Capture the cell that displays the provided text and extract its (X, Y) central coordinate. 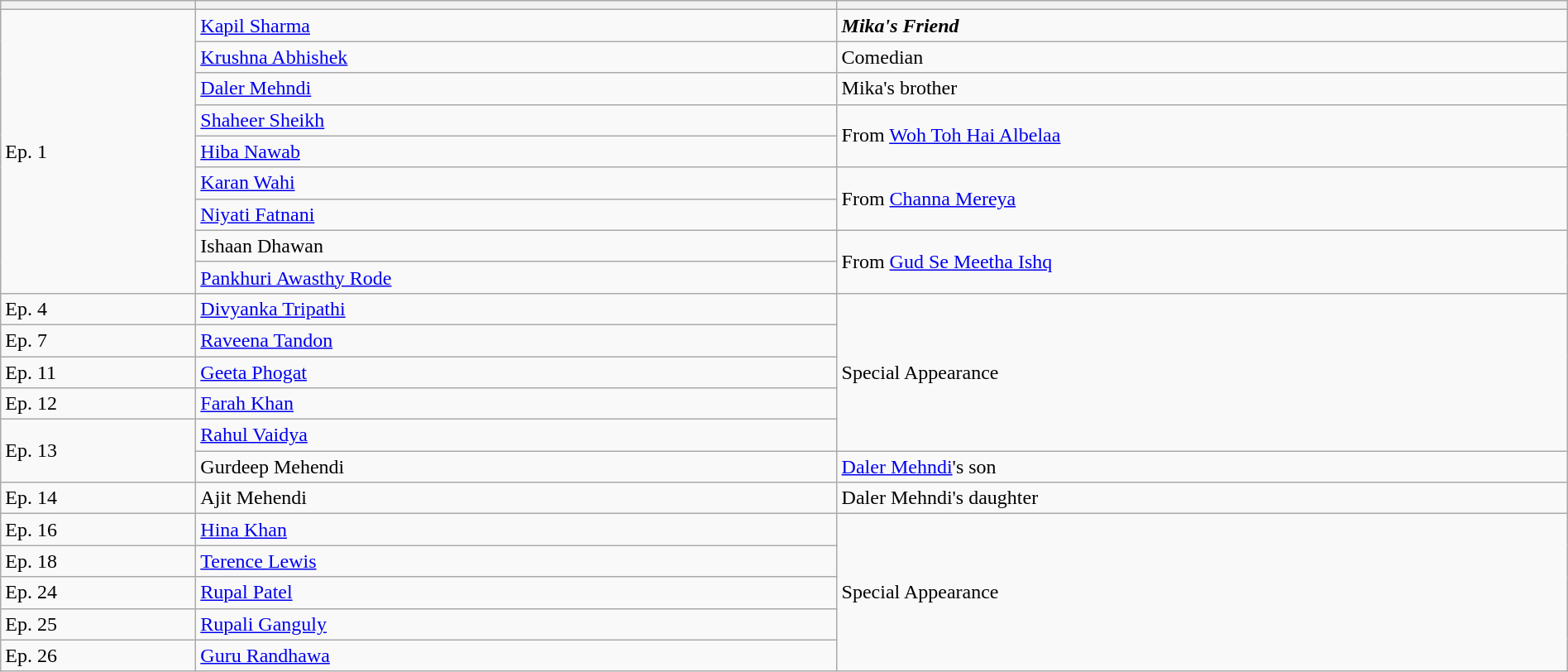
Comedian (1202, 57)
Ep. 7 (98, 340)
From Woh Toh Hai Albelaa (1202, 136)
Ishaan Dhawan (516, 246)
Ep. 26 (98, 655)
Ep. 13 (98, 451)
Rahul Vaidya (516, 435)
Niyati Fatnani (516, 214)
Ep. 24 (98, 593)
Ep. 16 (98, 530)
Daler Mehndi's son (1202, 467)
Hiba Nawab (516, 151)
Pankhuri Awasthy Rode (516, 277)
Ep. 14 (98, 498)
Karan Wahi (516, 183)
Hina Khan (516, 530)
Kapil Sharma (516, 26)
Farah Khan (516, 404)
Ep. 11 (98, 372)
Ep. 25 (98, 624)
Mika's Friend (1202, 26)
Ep. 1 (98, 152)
Krushna Abhishek (516, 57)
Guru Randhawa (516, 655)
Ep. 12 (98, 404)
Mika's brother (1202, 89)
From Gud Se Meetha Ishq (1202, 262)
Divyanka Tripathi (516, 309)
Ajit Mehendi (516, 498)
From Channa Mereya (1202, 199)
Raveena Tandon (516, 340)
Shaheer Sheikh (516, 120)
Daler Mehndi (516, 89)
Ep. 18 (98, 561)
Daler Mehndi's daughter (1202, 498)
Geeta Phogat (516, 372)
Rupal Patel (516, 593)
Terence Lewis (516, 561)
Rupali Ganguly (516, 624)
Ep. 4 (98, 309)
Gurdeep Mehendi (516, 467)
